Return (x, y) of the center of cell containing provided text 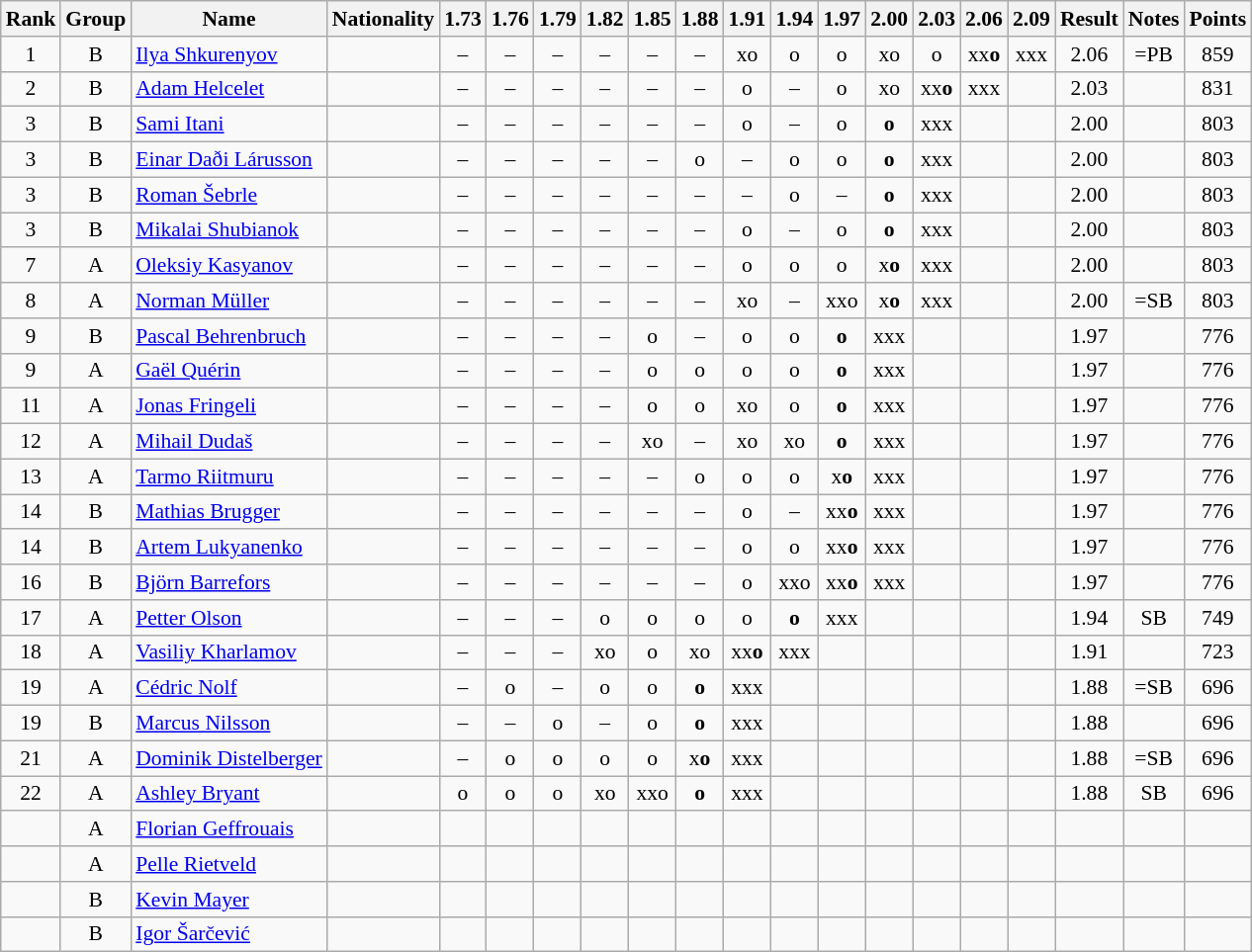
1.79 (558, 19)
=PB (1154, 54)
Petter Olson (229, 618)
1.76 (510, 19)
Pelle Rietveld (229, 864)
Einar Daði Lárusson (229, 160)
Group (95, 19)
Points (1217, 19)
Gaël Quérin (229, 371)
Mathias Brugger (229, 512)
11 (32, 406)
Name (229, 19)
Ashley Bryant (229, 794)
17 (32, 618)
1.85 (653, 19)
Dominik Distelberger (229, 758)
Sami Itani (229, 125)
Norman Müller (229, 301)
12 (32, 442)
Adam Helcelet (229, 89)
Jonas Fringeli (229, 406)
Artem Lukyanenko (229, 548)
749 (1217, 618)
Mihail Dudaš (229, 442)
Rank (32, 19)
Mikalai Shubianok (229, 230)
22 (32, 794)
Kevin Mayer (229, 900)
723 (1217, 652)
Pascal Behrenbruch (229, 336)
Marcus Nilsson (229, 724)
21 (32, 758)
831 (1217, 89)
Nationality (384, 19)
Florian Geffrouais (229, 829)
Vasiliy Kharlamov (229, 652)
2 (32, 89)
Roman Šebrle (229, 195)
Igor Šarčević (229, 934)
2.09 (1031, 19)
Oleksiy Kasyanov (229, 266)
7 (32, 266)
13 (32, 476)
Result (1090, 19)
Björn Barrefors (229, 582)
1.82 (605, 19)
Notes (1154, 19)
Tarmo Riitmuru (229, 476)
Ilya Shkurenyov (229, 54)
1.73 (463, 19)
859 (1217, 54)
8 (32, 301)
16 (32, 582)
Cédric Nolf (229, 688)
1 (32, 54)
18 (32, 652)
